Identify which cell holds the provided text, then report its [x, y] central coordinate. 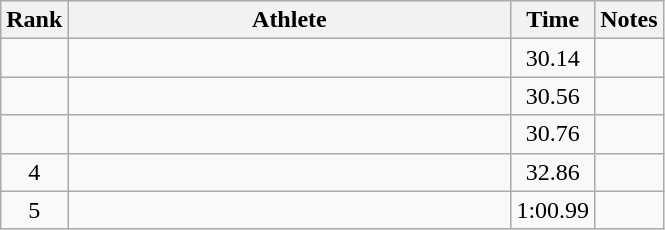
30.76 [553, 134]
5 [34, 210]
Notes [629, 20]
Time [553, 20]
Rank [34, 20]
30.56 [553, 96]
1:00.99 [553, 210]
Athlete [290, 20]
4 [34, 172]
32.86 [553, 172]
30.14 [553, 58]
